Provide the [x, y] coordinate of the cell's center where the given text is located.  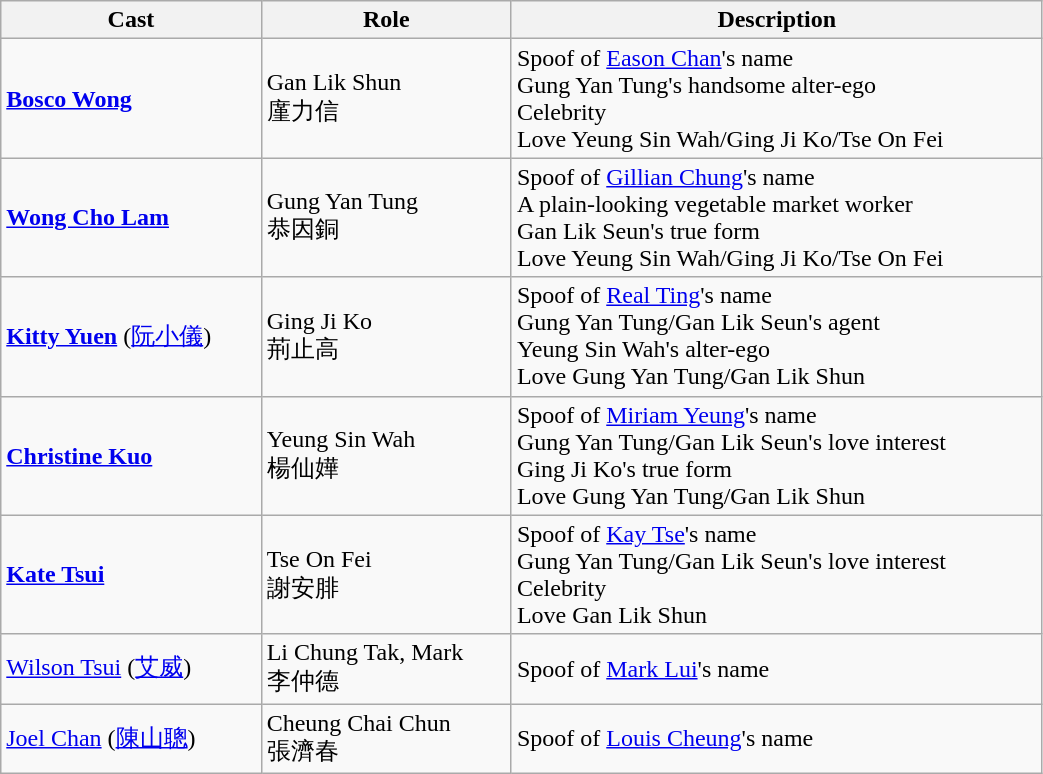
Wong Cho Lam [131, 218]
Description [776, 20]
Role [386, 20]
Gung Yan Tung 恭因銅 [386, 218]
Bosco Wong [131, 98]
Spoof of Eason Chan's nameGung Yan Tung's handsome alter-ego Celebrity Love Yeung Sin Wah/Ging Ji Ko/Tse On Fei [776, 98]
Spoof of Miriam Yeung's nameGung Yan Tung/Gan Lik Seun's love interest Ging Ji Ko's true form Love Gung Yan Tung/Gan Lik Shun [776, 456]
Cast [131, 20]
Spoof of Gillian Chung's nameA plain-looking vegetable market worker Gan Lik Seun's true form Love Yeung Sin Wah/Ging Ji Ko/Tse On Fei [776, 218]
Yeung Sin Wah 楊仙嬅 [386, 456]
Kate Tsui [131, 574]
Gan Lik Shun 廑力信 [386, 98]
Kitty Yuen (阮小儀) [131, 336]
Wilson Tsui (艾威) [131, 669]
Tse On Fei 謝安腓 [386, 574]
Joel Chan (陳山聰) [131, 739]
Li Chung Tak, Mark 李仲德 [386, 669]
Spoof of Kay Tse's nameGung Yan Tung/Gan Lik Seun's love interest Celebrity Love Gan Lik Shun [776, 574]
Spoof of Real Ting's nameGung Yan Tung/Gan Lik Seun's agent Yeung Sin Wah's alter-ego Love Gung Yan Tung/Gan Lik Shun [776, 336]
Ging Ji Ko 荊止高 [386, 336]
Spoof of Mark Lui's name [776, 669]
Christine Kuo [131, 456]
Cheung Chai Chun 張濟春 [386, 739]
Spoof of Louis Cheung's name [776, 739]
